Detect which cell encompasses the target text, then output its [x, y] center coordinate. 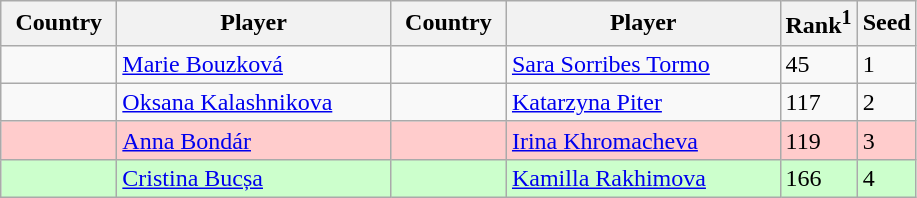
117 [818, 102]
3 [886, 140]
Irina Khromacheva [643, 140]
Sara Sorribes Tormo [643, 64]
45 [818, 64]
Oksana Kalashnikova [254, 102]
Kamilla Rakhimova [643, 178]
Rank1 [818, 24]
4 [886, 178]
Marie Bouzková [254, 64]
1 [886, 64]
Katarzyna Piter [643, 102]
Anna Bondár [254, 140]
119 [818, 140]
Cristina Bucșa [254, 178]
2 [886, 102]
166 [818, 178]
Seed [886, 24]
